Output the (X, Y) coordinate of the center of the cell containing the given text.  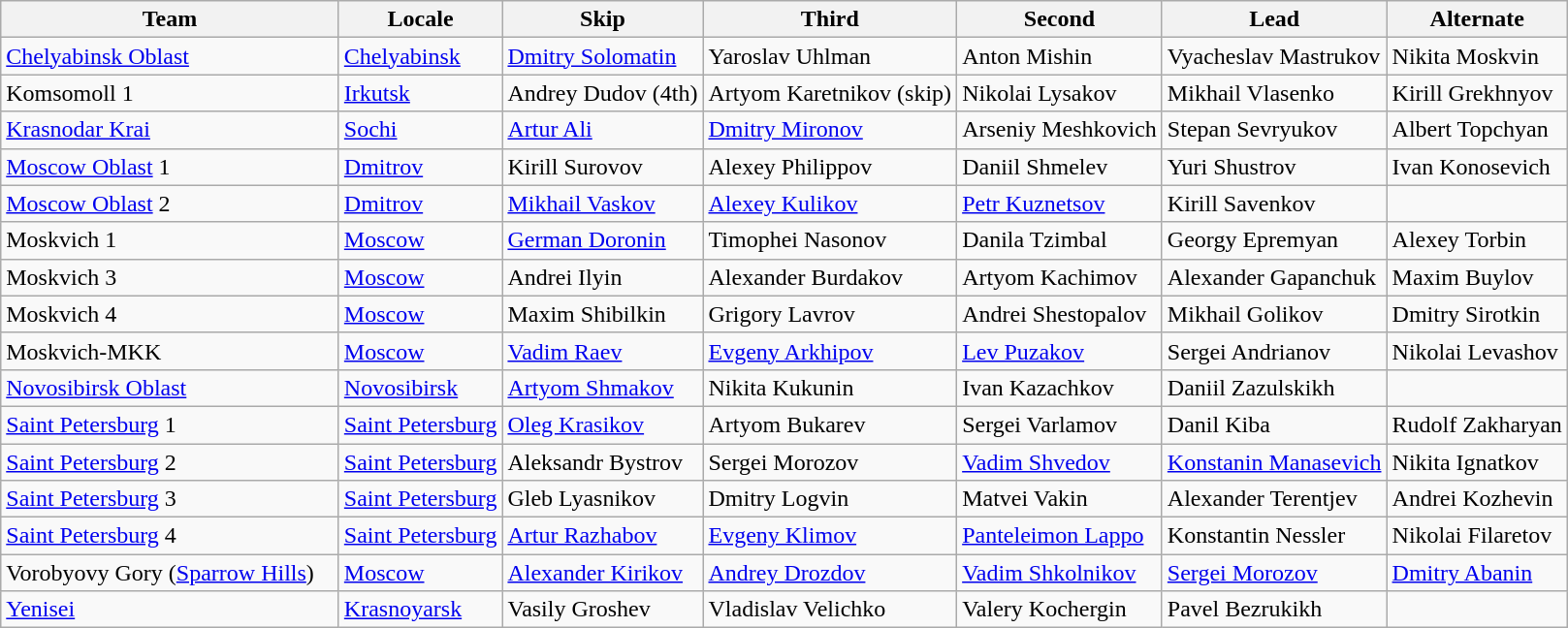
Andrey Dudov (4th) (603, 93)
Vladislav Velichko (830, 610)
Krasnoyarsk (421, 610)
Vasily Groshev (603, 610)
Artur Ali (603, 130)
Alexey Kulikov (830, 204)
Maxim Shibilkin (603, 314)
Irkutsk (421, 93)
Chelyabinsk (421, 56)
Konstantin Nessler (1274, 536)
Artyom Karetnikov (skip) (830, 93)
Vadim Shkolnikov (1060, 573)
Mikhail Golikov (1274, 314)
Anton Mishin (1060, 56)
Andrei Kozhevin (1477, 499)
Valery Kochergin (1060, 610)
Georgy Epremyan (1274, 240)
Alexey Torbin (1477, 240)
Daniil Zazulskikh (1274, 388)
Mikhail Vaskov (603, 204)
Moskvich 3 (171, 277)
Lead (1274, 19)
Daniil Shmelev (1060, 167)
Nikita Kukunin (830, 388)
Vadim Raev (603, 351)
Dmitry Logvin (830, 499)
German Doronin (603, 240)
Novosibirsk (421, 388)
Nikolai Filaretov (1477, 536)
Kirill Surovov (603, 167)
Grigory Lavrov (830, 314)
Second (1060, 19)
Petr Kuznetsov (1060, 204)
Nikolai Levashov (1477, 351)
Saint Petersburg 1 (171, 424)
Moskvich 4 (171, 314)
Skip (603, 19)
Konstanin Manasevich (1274, 462)
Nikita Ignatkov (1477, 462)
Alexander Terentjev (1274, 499)
Danila Tzimbal (1060, 240)
Artyom Kachimov (1060, 277)
Sochi (421, 130)
Moskvich-MKK (171, 351)
Evgeny Arkhipov (830, 351)
Vyacheslav Mastrukov (1274, 56)
Alexander Kirikov (603, 573)
Dmitry Solomatin (603, 56)
Locale (421, 19)
Krasnodar Krai (171, 130)
Moscow Oblast 2 (171, 204)
Dmitry Mironov (830, 130)
Kirill Savenkov (1274, 204)
Alexander Gapanchuk (1274, 277)
Saint Petersburg 3 (171, 499)
Yenisei (171, 610)
Mikhail Vlasenko (1274, 93)
Nikita Moskvin (1477, 56)
Alternate (1477, 19)
Team (171, 19)
Arseniy Meshkovich (1060, 130)
Kirill Grekhnyov (1477, 93)
Sergei Varlamov (1060, 424)
Vadim Shvedov (1060, 462)
Komsomoll 1 (171, 93)
Rudolf Zakharyan (1477, 424)
Albert Topchyan (1477, 130)
Ivan Kazachkov (1060, 388)
Saint Petersburg 4 (171, 536)
Artyom Bukarev (830, 424)
Chelyabinsk Oblast (171, 56)
Stepan Sevryukov (1274, 130)
Moscow Oblast 1 (171, 167)
Panteleimon Lappo (1060, 536)
Alexander Burdakov (830, 277)
Artyom Shmakov (603, 388)
Matvei Vakin (1060, 499)
Gleb Lyasnikov (603, 499)
Andrey Drozdov (830, 573)
Danil Kiba (1274, 424)
Oleg Krasikov (603, 424)
Andrei Ilyin (603, 277)
Pavel Bezrukikh (1274, 610)
Novosibirsk Oblast (171, 388)
Saint Petersburg 2 (171, 462)
Dmitry Abanin (1477, 573)
Dmitry Sirotkin (1477, 314)
Andrei Shestopalov (1060, 314)
Maxim Buylov (1477, 277)
Vorobyovy Gory (Sparrow Hills) (171, 573)
Aleksandr Bystrov (603, 462)
Lev Puzakov (1060, 351)
Alexey Philippov (830, 167)
Yaroslav Uhlman (830, 56)
Nikolai Lysakov (1060, 93)
Artur Razhabov (603, 536)
Yuri Shustrov (1274, 167)
Timophei Nasonov (830, 240)
Sergei Andrianov (1274, 351)
Moskvich 1 (171, 240)
Ivan Konosevich (1477, 167)
Evgeny Klimov (830, 536)
Third (830, 19)
